From the cell containing the given text, extract its center point as (x, y) coordinate. 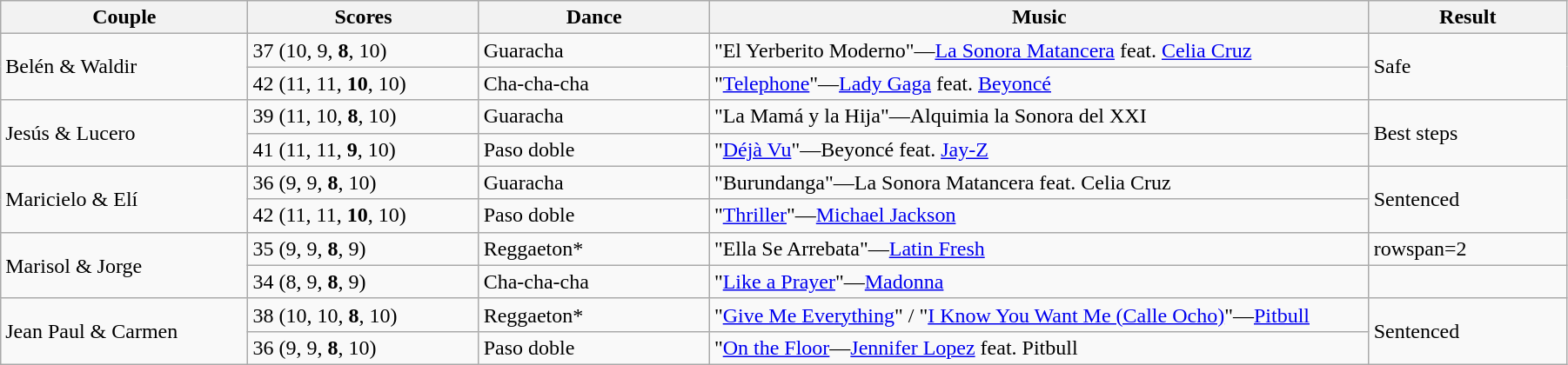
Scores (364, 17)
Music (1039, 17)
"Give Me Everything" / "I Know You Want Me (Calle Ocho)"—Pitbull (1039, 315)
Jean Paul & Carmen (124, 331)
Dance (593, 17)
39 (11, 10, 8, 10) (364, 116)
35 (9, 9, 8, 9) (364, 249)
Belén & Waldir (124, 67)
Maricielo & Elí (124, 199)
"Burundanga"—La Sonora Matancera feat. Celia Cruz (1039, 182)
34 (8, 9, 8, 9) (364, 282)
Jesús & Lucero (124, 133)
"Thriller"—Michael Jackson (1039, 216)
"Like a Prayer"—Madonna (1039, 282)
"La Mamá y la Hija"—Alquimia la Sonora del XXI (1039, 116)
"El Yerberito Moderno"—La Sonora Matancera feat. Celia Cruz (1039, 50)
Marisol & Jorge (124, 265)
"Déjà Vu"—Beyoncé feat. Jay-Z (1039, 149)
41 (11, 11, 9, 10) (364, 149)
"On the Floor—Jennifer Lopez feat. Pitbull (1039, 348)
rowspan=2 (1467, 249)
Couple (124, 17)
38 (10, 10, 8, 10) (364, 315)
"Telephone"—Lady Gaga feat. Beyoncé (1039, 83)
Best steps (1467, 133)
"Ella Se Arrebata"—Latin Fresh (1039, 249)
Result (1467, 17)
37 (10, 9, 8, 10) (364, 50)
Safe (1467, 67)
